Return the [X, Y] coordinate for the center point of the cell that contains the specified text.  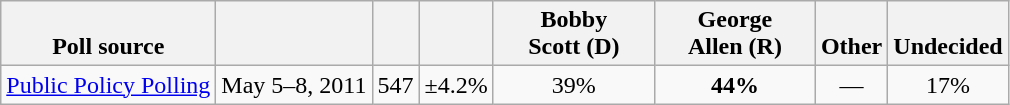
GeorgeAllen (R) [734, 34]
Undecided [948, 34]
44% [734, 85]
547 [396, 85]
Poll source [108, 34]
BobbyScott (D) [574, 34]
— [851, 85]
39% [574, 85]
17% [948, 85]
Public Policy Polling [108, 85]
Other [851, 34]
±4.2% [456, 85]
May 5–8, 2011 [294, 85]
